Detect which cell encompasses the target text, then output its [X, Y] center coordinate. 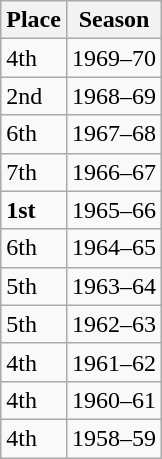
1963–64 [114, 286]
Place [34, 20]
1964–65 [114, 248]
1st [34, 210]
1958–59 [114, 438]
7th [34, 172]
1962–63 [114, 324]
1968–69 [114, 96]
1965–66 [114, 210]
1969–70 [114, 58]
1961–62 [114, 362]
1960–61 [114, 400]
2nd [34, 96]
1966–67 [114, 172]
1967–68 [114, 134]
Season [114, 20]
